Determine the (x, y) coordinate at the center of the cell enclosing the given text.  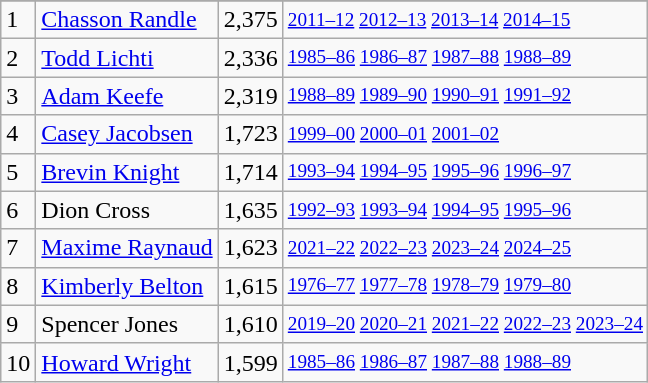
Adam Keefe (127, 96)
8 (18, 286)
3 (18, 96)
2021–22 2022–23 2023–24 2024–25 (465, 248)
1976–77 1977–78 1978–79 1979–80 (465, 286)
2,336 (250, 58)
1,610 (250, 324)
1 (18, 20)
1988–89 1989–90 1990–91 1991–92 (465, 96)
2,319 (250, 96)
1,615 (250, 286)
1,599 (250, 362)
Brevin Knight (127, 172)
2,375 (250, 20)
1,723 (250, 134)
2 (18, 58)
1,714 (250, 172)
5 (18, 172)
1992–93 1993–94 1994–95 1995–96 (465, 210)
Chasson Randle (127, 20)
1993–94 1994–95 1995–96 1996–97 (465, 172)
2019–20 2020–21 2021–22 2022–23 2023–24 (465, 324)
Todd Lichti (127, 58)
9 (18, 324)
Howard Wright (127, 362)
2011–12 2012–13 2013–14 2014–15 (465, 20)
Maxime Raynaud (127, 248)
Spencer Jones (127, 324)
1999–00 2000–01 2001–02 (465, 134)
10 (18, 362)
Casey Jacobsen (127, 134)
Kimberly Belton (127, 286)
4 (18, 134)
Dion Cross (127, 210)
1,635 (250, 210)
7 (18, 248)
6 (18, 210)
1,623 (250, 248)
